Return (x, y) of the center of cell containing provided text 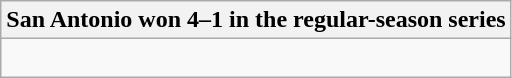
San Antonio won 4–1 in the regular-season series (256, 20)
